Search for the cell housing the specified text and yield its (x, y) center coordinate. 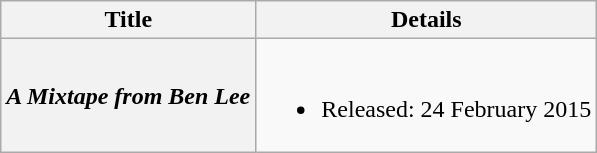
Title (128, 20)
A Mixtape from Ben Lee (128, 96)
Released: 24 February 2015 (426, 96)
Details (426, 20)
